Locate the cell with the specified text and output its (X, Y) center coordinate. 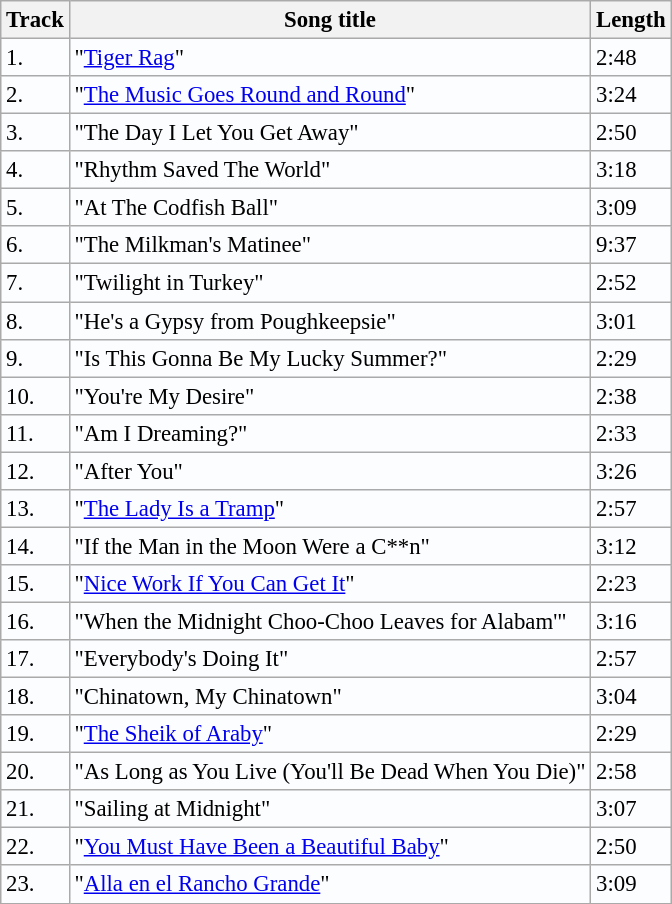
"You're My Desire" (330, 396)
3:12 (631, 546)
16. (35, 621)
8. (35, 321)
"Tiger Rag" (330, 58)
"You Must Have Been a Beautiful Baby" (330, 847)
2:52 (631, 283)
22. (35, 847)
3:24 (631, 95)
14. (35, 546)
"The Music Goes Round and Round" (330, 95)
18. (35, 697)
2:48 (631, 58)
13. (35, 509)
"After You" (330, 471)
20. (35, 772)
3:07 (631, 809)
"At The Codfish Ball" (330, 208)
2:58 (631, 772)
"The Milkman's Matinee" (330, 245)
"He's a Gypsy from Poughkeepsie" (330, 321)
17. (35, 659)
"If the Man in the Moon Were a C**n" (330, 546)
"Nice Work If You Can Get It" (330, 584)
3:01 (631, 321)
"Everybody's Doing It" (330, 659)
"Am I Dreaming?" (330, 433)
"The Sheik of Araby" (330, 734)
2:23 (631, 584)
3:26 (631, 471)
"Rhythm Saved The World" (330, 170)
3:18 (631, 170)
3:04 (631, 697)
5. (35, 208)
2:38 (631, 396)
11. (35, 433)
23. (35, 885)
"Twilight in Turkey" (330, 283)
"The Day I Let You Get Away" (330, 133)
10. (35, 396)
3:16 (631, 621)
15. (35, 584)
"Sailing at Midnight" (330, 809)
"When the Midnight Choo-Choo Leaves for Alabam'" (330, 621)
2. (35, 95)
21. (35, 809)
2:33 (631, 433)
19. (35, 734)
Track (35, 20)
12. (35, 471)
Song title (330, 20)
7. (35, 283)
"Chinatown, My Chinatown" (330, 697)
4. (35, 170)
1. (35, 58)
6. (35, 245)
"Alla en el Rancho Grande" (330, 885)
9. (35, 358)
"Is This Gonna Be My Lucky Summer?" (330, 358)
"The Lady Is a Tramp" (330, 509)
3. (35, 133)
9:37 (631, 245)
"As Long as You Live (You'll Be Dead When You Die)" (330, 772)
Length (631, 20)
